Identify which cell holds the provided text, then report its (X, Y) central coordinate. 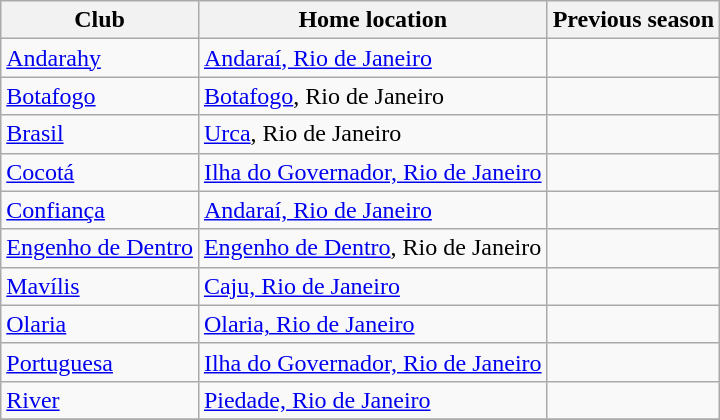
Olaria, Rio de Janeiro (372, 324)
Botafogo, Rio de Janeiro (372, 96)
Confiança (100, 210)
Cocotá (100, 172)
Caju, Rio de Janeiro (372, 286)
Home location (372, 20)
Olaria (100, 324)
River (100, 400)
Previous season (634, 20)
Mavílis (100, 286)
Piedade, Rio de Janeiro (372, 400)
Brasil (100, 134)
Botafogo (100, 96)
Engenho de Dentro, Rio de Janeiro (372, 248)
Club (100, 20)
Portuguesa (100, 362)
Urca, Rio de Janeiro (372, 134)
Andarahy (100, 58)
Engenho de Dentro (100, 248)
